Return the [x, y] coordinate for the center point of the cell that contains the specified text.  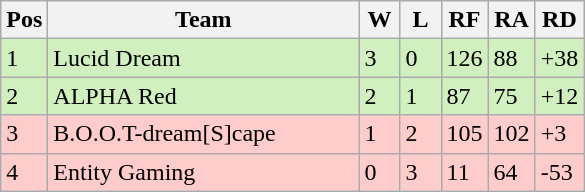
Entity Gaming [204, 172]
Team [204, 20]
64 [512, 172]
102 [512, 134]
+12 [560, 96]
+3 [560, 134]
L [420, 20]
126 [464, 58]
RD [560, 20]
88 [512, 58]
RA [512, 20]
75 [512, 96]
RF [464, 20]
Lucid Dream [204, 58]
4 [24, 172]
87 [464, 96]
-53 [560, 172]
ALPHA Red [204, 96]
W [380, 20]
105 [464, 134]
B.O.O.T-dream[S]cape [204, 134]
+38 [560, 58]
Pos [24, 20]
11 [464, 172]
